Determine the [x, y] coordinate at the center of the cell enclosing the given text.  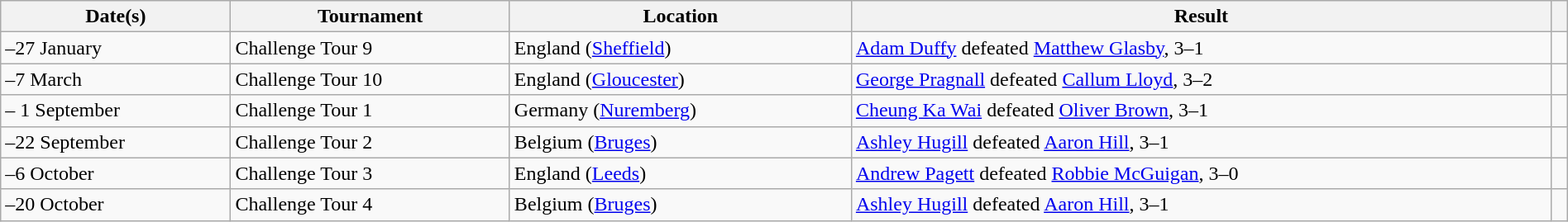
Challenge Tour 2 [370, 142]
Cheung Ka Wai defeated Oliver Brown, 3–1 [1201, 111]
George Pragnall defeated Callum Lloyd, 3–2 [1201, 79]
Result [1201, 17]
Challenge Tour 4 [370, 205]
Challenge Tour 3 [370, 173]
Challenge Tour 9 [370, 48]
England (Gloucester) [680, 79]
England (Sheffield) [680, 48]
Germany (Nuremberg) [680, 111]
Challenge Tour 1 [370, 111]
Andrew Pagett defeated Robbie McGuigan, 3–0 [1201, 173]
Challenge Tour 10 [370, 79]
Tournament [370, 17]
–20 October [116, 205]
England (Leeds) [680, 173]
Adam Duffy defeated Matthew Glasby, 3–1 [1201, 48]
–27 January [116, 48]
Date(s) [116, 17]
–6 October [116, 173]
–22 September [116, 142]
– 1 September [116, 111]
–7 March [116, 79]
Location [680, 17]
